Return [x, y] of the center of cell containing provided text 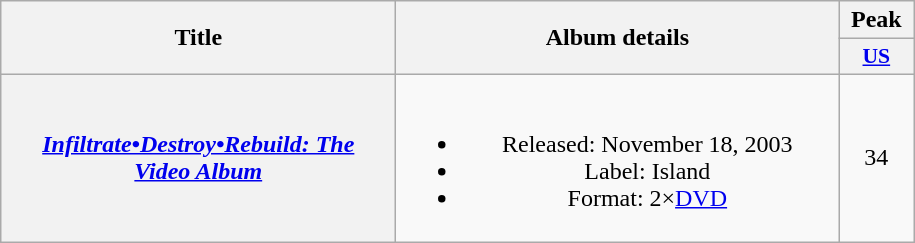
US [876, 57]
Title [198, 38]
34 [876, 158]
Infiltrate•Destroy•Rebuild: TheVideo Album [198, 158]
Album details [618, 38]
Released: November 18, 2003Label: IslandFormat: 2×DVD [618, 158]
Peak [876, 20]
